Provide the [x, y] coordinate of the cell's center where the given text is located.  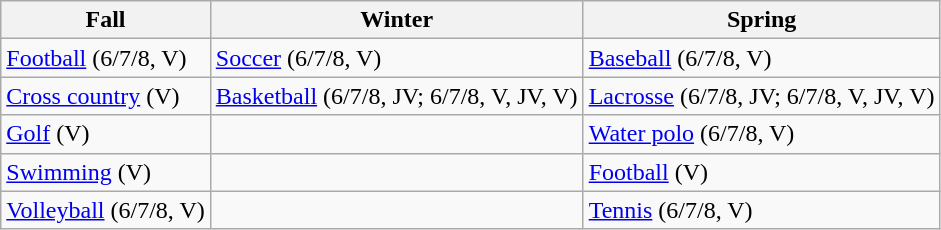
Winter [396, 20]
Basketball (6/7/8, JV; 6/7/8, V, JV, V) [396, 96]
Spring [762, 20]
Golf (V) [106, 134]
Fall [106, 20]
Lacrosse (6/7/8, JV; 6/7/8, V, JV, V) [762, 96]
Soccer (6/7/8, V) [396, 58]
Cross country (V) [106, 96]
Swimming (V) [106, 172]
Football (V) [762, 172]
Volleyball (6/7/8, V) [106, 210]
Water polo (6/7/8, V) [762, 134]
Tennis (6/7/8, V) [762, 210]
Football (6/7/8, V) [106, 58]
Baseball (6/7/8, V) [762, 58]
